Extract the (X, Y) coordinate from the center of the cell holding the provided text.  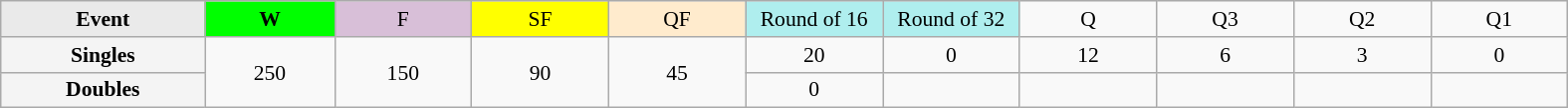
W (270, 19)
QF (677, 19)
90 (541, 72)
45 (677, 72)
Round of 32 (951, 19)
Q1 (1499, 19)
SF (541, 19)
3 (1362, 55)
20 (814, 55)
Q3 (1226, 19)
Round of 16 (814, 19)
250 (270, 72)
Event (104, 19)
150 (403, 72)
6 (1226, 55)
12 (1088, 55)
Q2 (1362, 19)
Q (1088, 19)
Singles (104, 55)
Doubles (104, 90)
F (403, 19)
